Identify which cell holds the provided text, then report its (x, y) central coordinate. 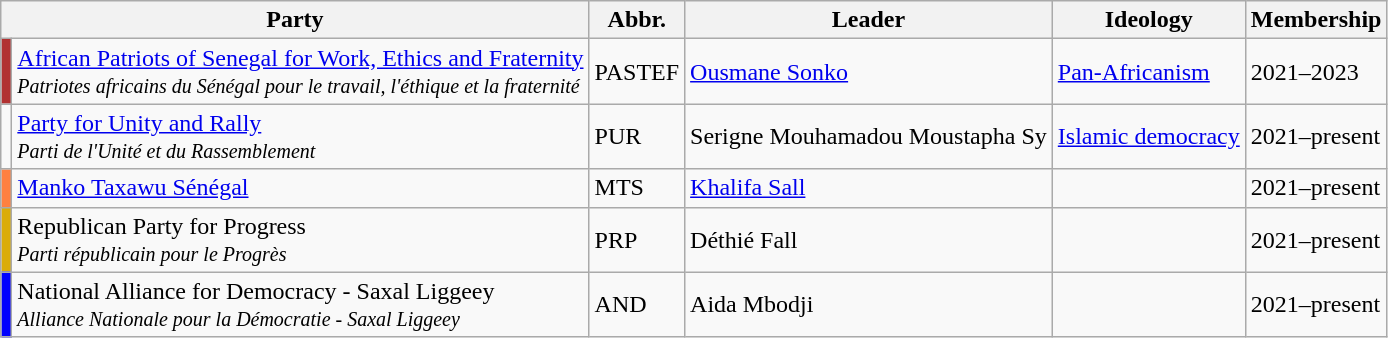
Aida Mbodji (869, 304)
Party (295, 20)
Abbr. (637, 20)
Pan-Africanism (1148, 72)
Serigne Mouhamadou Moustapha Sy (869, 136)
Republican Party for ProgressParti républicain pour le Progrès (300, 240)
National Alliance for Democracy - Saxal LiggeeyAlliance Nationale pour la Démocratie - Saxal Liggeey (300, 304)
Leader (869, 20)
Islamic democracy (1148, 136)
Manko Taxawu Sénégal (300, 188)
MTS (637, 188)
PUR (637, 136)
Party for Unity and RallyParti de l'Unité et du Rassemblement (300, 136)
African Patriots of Senegal for Work, Ethics and FraternityPatriotes africains du Sénégal pour le travail, l'éthique et la fraternité (300, 72)
2021–2023 (1316, 72)
Khalifa Sall (869, 188)
PASTEF (637, 72)
AND (637, 304)
Membership (1316, 20)
Déthié Fall (869, 240)
Ideology (1148, 20)
Ousmane Sonko (869, 72)
PRP (637, 240)
